Return the [x, y] coordinate for the center point of the cell that contains the specified text.  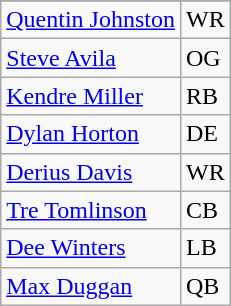
Tre Tomlinson [91, 210]
Derius Davis [91, 172]
Quentin Johnston [91, 20]
CB [205, 210]
QB [205, 286]
RB [205, 96]
LB [205, 248]
Dylan Horton [91, 134]
Kendre Miller [91, 96]
Steve Avila [91, 58]
Dee Winters [91, 248]
OG [205, 58]
DE [205, 134]
Max Duggan [91, 286]
